Extract the [x, y] coordinate from the center of the cell holding the provided text.  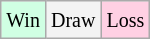
Win [24, 20]
Loss [126, 20]
Draw [72, 20]
